Capture the cell that displays the provided text and extract its (x, y) central coordinate. 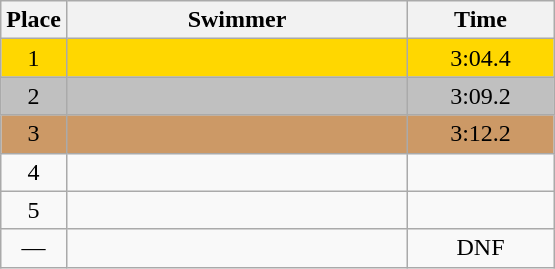
2 (34, 96)
Swimmer (236, 20)
Place (34, 20)
3:04.4 (481, 58)
5 (34, 210)
3:09.2 (481, 96)
1 (34, 58)
DNF (481, 248)
3:12.2 (481, 134)
4 (34, 172)
Time (481, 20)
3 (34, 134)
— (34, 248)
